Provide the [X, Y] coordinate of the cell's center where the given text is located.  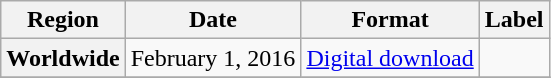
Region [63, 20]
February 1, 2016 [213, 58]
Label [514, 20]
Date [213, 20]
Worldwide [63, 58]
Digital download [390, 58]
Format [390, 20]
